Pinpoint the cell where the given text exists, returning its (x, y) midpoint coordinate. 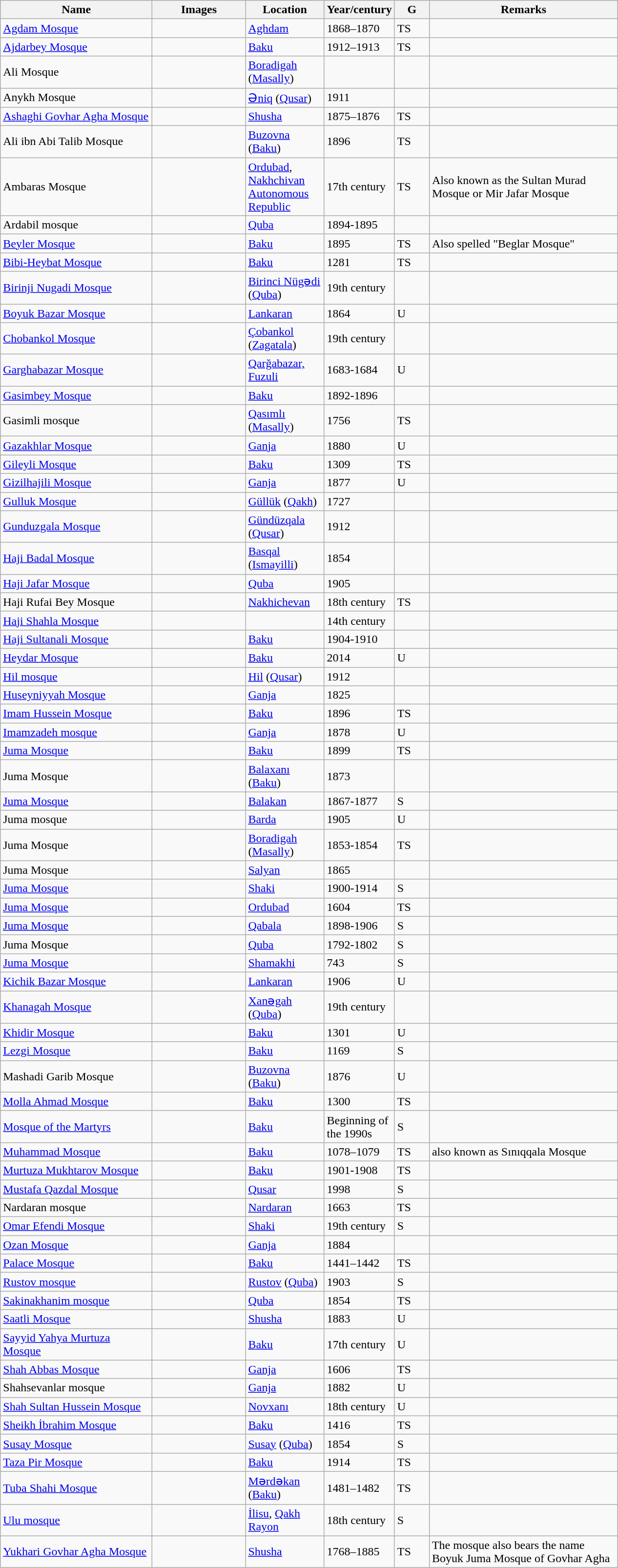
Ulu mosque (76, 1520)
1300 (359, 1101)
Hil mosque (76, 676)
Year/century (359, 10)
1078–1079 (359, 1152)
Haji Rufai Bey Mosque (76, 602)
Mashadi Garib Mosque (76, 1076)
Rustov mosque (76, 1282)
Qusar (285, 1189)
Ali Mosque (76, 72)
Balakan (285, 801)
İlisu, Qakh Rayon (285, 1520)
Kichik Bazar Mosque (76, 981)
Nardaran (285, 1208)
Qasımlı (Masally) (285, 421)
Güllük (Qakh) (285, 501)
Birinji Nugadi Mosque (76, 288)
Chobankol Mosque (76, 339)
Aghdam (285, 28)
1911 (359, 98)
Susay (Quba) (285, 1444)
The mosque also bears the name Boyuk Juma Mosque of Govhar Agha (523, 1551)
Qabala (285, 926)
1903 (359, 1282)
Basqal (Ismayilli) (285, 558)
1912–1913 (359, 47)
1873 (359, 776)
1877 (359, 483)
Barda (285, 820)
Gasimli mosque (76, 421)
1899 (359, 751)
Images (199, 10)
Qarğabazar, Fuzuli (285, 370)
Gulluk Mosque (76, 501)
Also spelled "Beglar Mosque" (523, 244)
Heydar Mosque (76, 658)
Gündüzqala (Qusar) (285, 526)
1904-1910 (359, 639)
Ajdarbey Mosque (76, 47)
Haji Shahla Mosque (76, 620)
1998 (359, 1189)
Balaxanı (Baku) (285, 776)
Ordubad, Nakhchivan Autonomous Republic (285, 186)
1882 (359, 1388)
1768–1885 (359, 1551)
1878 (359, 732)
Gunduzgala Mosque (76, 526)
Nardaran mosque (76, 1208)
Taza Pir Mosque (76, 1462)
Nakhichevan (285, 602)
Salyan (285, 870)
1901-1908 (359, 1170)
Yukhari Govhar Agha Mosque (76, 1551)
1683-1684 (359, 370)
Xanəgah (Quba) (285, 1008)
Haji Badal Mosque (76, 558)
1416 (359, 1425)
1169 (359, 1051)
Also known as the Sultan Murad Mosque or Mir Jafar Mosque (523, 186)
Əniq (Qusar) (285, 98)
1898-1906 (359, 926)
Location (285, 10)
Khanagah Mosque (76, 1008)
1441–1442 (359, 1263)
Beginning of the 1990s (359, 1127)
1876 (359, 1076)
Agdam Mosque (76, 28)
14th century (359, 620)
G (412, 10)
Gazakhlar Mosque (76, 446)
743 (359, 963)
Shah Abbas Mosque (76, 1369)
Bibi-Heybat Mosque (76, 262)
1792-1802 (359, 944)
Anykh Mosque (76, 98)
Shamakhi (285, 963)
1727 (359, 501)
1900-1914 (359, 888)
Muhammad Mosque (76, 1152)
Hil (Qusar) (285, 676)
Shah Sultan Hussein Mosque (76, 1406)
Shahsevanlar mosque (76, 1388)
Murtuza Mukhtarov Mosque (76, 1170)
Rustov (Quba) (285, 1282)
1825 (359, 695)
Susay Mosque (76, 1444)
1864 (359, 313)
1884 (359, 1245)
1481–1482 (359, 1488)
1906 (359, 981)
Palace Mosque (76, 1263)
Novxanı (285, 1406)
1301 (359, 1032)
1865 (359, 870)
Ardabil mosque (76, 225)
Ali ibn Abi Talib Mosque (76, 142)
Name (76, 10)
Sakinakhanim mosque (76, 1300)
1894-1895 (359, 225)
Haji Jafar Mosque (76, 583)
Saatli Mosque (76, 1319)
1606 (359, 1369)
1880 (359, 446)
Tuba Shahi Mosque (76, 1488)
Gizilhajili Mosque (76, 483)
Juma mosque (76, 820)
Khidir Mosque (76, 1032)
1914 (359, 1462)
1895 (359, 244)
1756 (359, 421)
1868–1870 (359, 28)
Haji Sultanali Mosque (76, 639)
Boyuk Bazar Mosque (76, 313)
1281 (359, 262)
Birinci Nügədi (Quba) (285, 288)
1853-1854 (359, 845)
Lezgi Mosque (76, 1051)
Ashaghi Govhar Agha Mosque (76, 117)
Ozan Mosque (76, 1245)
Beyler Mosque (76, 244)
Huseyniyyah Mosque (76, 695)
1867-1877 (359, 801)
Mustafa Qazdal Mosque (76, 1189)
Ambaras Mosque (76, 186)
Sheikh İbrahim Mosque (76, 1425)
also known as Sınıqqala Mosque (523, 1152)
1875–1876 (359, 117)
Gileyli Mosque (76, 464)
1309 (359, 464)
1663 (359, 1208)
Mərdəkan (Baku) (285, 1488)
Ordubad (285, 907)
Garghabazar Mosque (76, 370)
1883 (359, 1319)
Çobankol (Zagatala) (285, 339)
Remarks (523, 10)
Imam Hussein Mosque (76, 714)
Molla Ahmad Mosque (76, 1101)
1892-1896 (359, 395)
1604 (359, 907)
Mosque of the Martyrs (76, 1127)
Gasimbey Mosque (76, 395)
Omar Efendi Mosque (76, 1226)
2014 (359, 658)
Imamzadeh mosque (76, 732)
Sayyid Yahya Murtuza Mosque (76, 1344)
